Provide the (X, Y) coordinate of the cell's center where the given text is located.  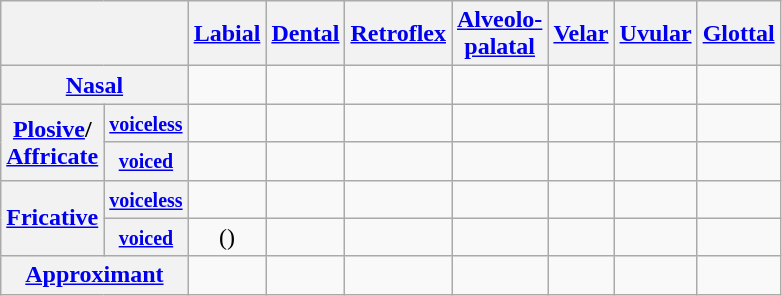
Fricative (52, 218)
Nasal (94, 85)
() (227, 237)
Alveolo-palatal (500, 34)
Uvular (656, 34)
Plosive/Affricate (52, 142)
Retroflex (398, 34)
Glottal (738, 34)
Velar (581, 34)
Dental (306, 34)
Labial (227, 34)
Approximant (94, 275)
